Determine the (X, Y) coordinate at the center of the cell enclosing the given text.  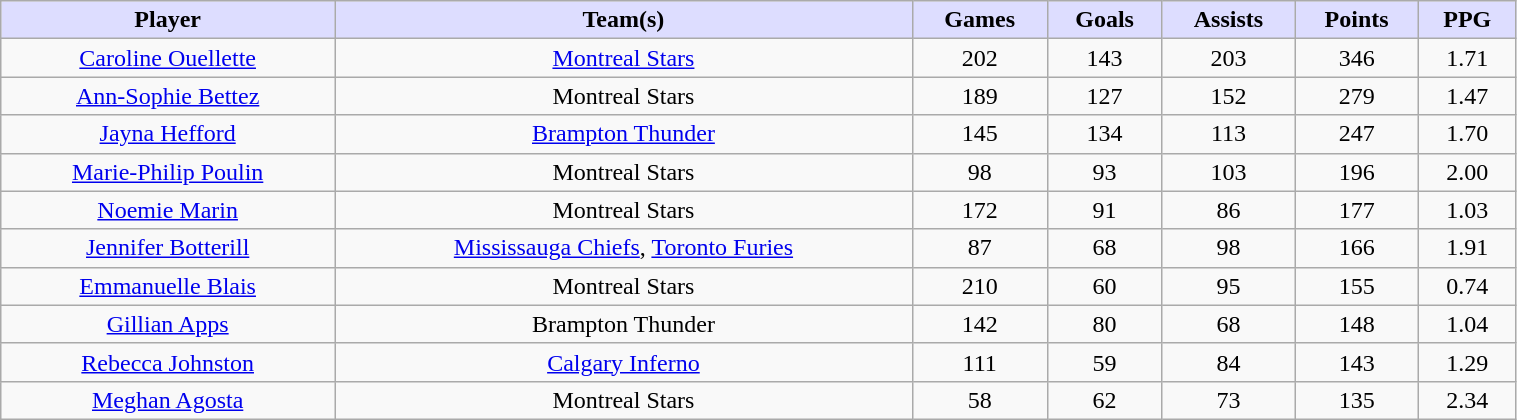
2.34 (1468, 400)
134 (1104, 134)
127 (1104, 96)
Gillian Apps (168, 324)
87 (980, 248)
1.29 (1468, 362)
Assists (1228, 20)
166 (1357, 248)
1.04 (1468, 324)
86 (1228, 210)
1.47 (1468, 96)
Caroline Ouellette (168, 58)
346 (1357, 58)
1.91 (1468, 248)
196 (1357, 172)
172 (980, 210)
Mississauga Chiefs, Toronto Furies (624, 248)
Points (1357, 20)
58 (980, 400)
155 (1357, 286)
203 (1228, 58)
Ann-Sophie Bettez (168, 96)
2.00 (1468, 172)
148 (1357, 324)
91 (1104, 210)
0.74 (1468, 286)
PPG (1468, 20)
Noemie Marin (168, 210)
62 (1104, 400)
84 (1228, 362)
111 (980, 362)
Calgary Inferno (624, 362)
Goals (1104, 20)
1.03 (1468, 210)
247 (1357, 134)
279 (1357, 96)
103 (1228, 172)
Player (168, 20)
Meghan Agosta (168, 400)
Marie-Philip Poulin (168, 172)
113 (1228, 134)
59 (1104, 362)
60 (1104, 286)
210 (980, 286)
145 (980, 134)
93 (1104, 172)
95 (1228, 286)
Jennifer Botterill (168, 248)
Games (980, 20)
Team(s) (624, 20)
189 (980, 96)
177 (1357, 210)
Emmanuelle Blais (168, 286)
Rebecca Johnston (168, 362)
152 (1228, 96)
142 (980, 324)
202 (980, 58)
135 (1357, 400)
1.70 (1468, 134)
73 (1228, 400)
Jayna Hefford (168, 134)
1.71 (1468, 58)
80 (1104, 324)
